For the text-containing cell, return its midpoint in (X, Y) coordinate format. 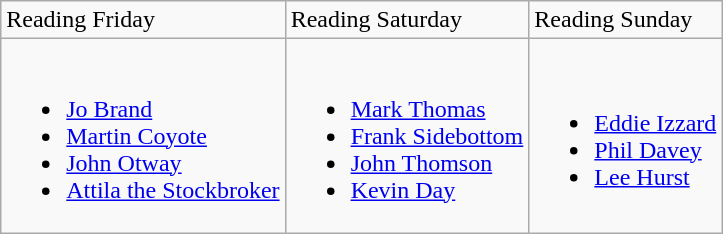
Mark ThomasFrank SidebottomJohn ThomsonKevin Day (407, 136)
Reading Sunday (626, 20)
Eddie IzzardPhil DaveyLee Hurst (626, 136)
Jo BrandMartin CoyoteJohn OtwayAttila the Stockbroker (143, 136)
Reading Friday (143, 20)
Reading Saturday (407, 20)
